Capture the cell that displays the provided text and extract its [X, Y] central coordinate. 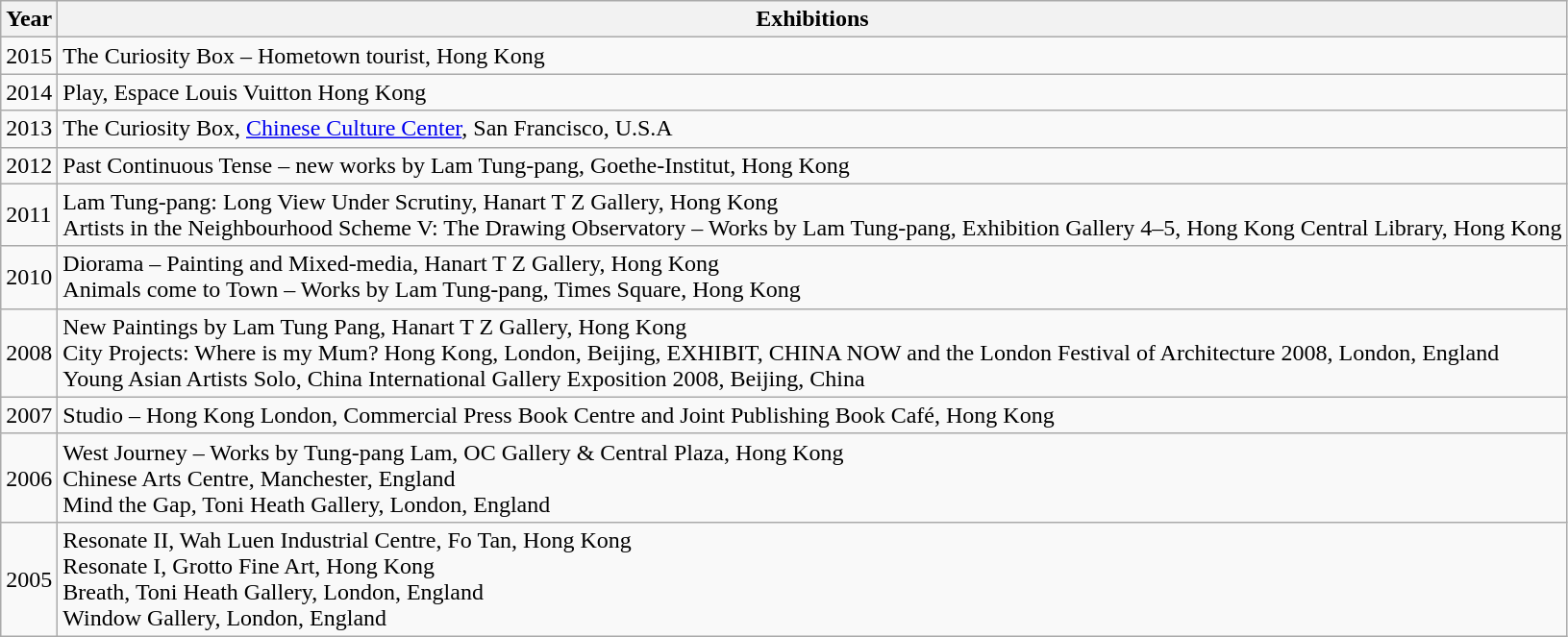
2008 [29, 353]
2011 [29, 215]
2015 [29, 56]
2010 [29, 277]
Diorama – Painting and Mixed-media, Hanart T Z Gallery, Hong KongAnimals come to Town – Works by Lam Tung-pang, Times Square, Hong Kong [812, 277]
Past Continuous Tense – new works by Lam Tung-pang, Goethe-Institut, Hong Kong [812, 165]
Play, Espace Louis Vuitton Hong Kong [812, 92]
2012 [29, 165]
Studio – Hong Kong London, Commercial Press Book Centre and Joint Publishing Book Café, Hong Kong [812, 415]
Year [29, 19]
2007 [29, 415]
The Curiosity Box, Chinese Culture Center, San Francisco, U.S.A [812, 129]
2013 [29, 129]
2005 [29, 578]
The Curiosity Box – Hometown tourist, Hong Kong [812, 56]
2014 [29, 92]
Exhibitions [812, 19]
2006 [29, 478]
